Return [X, Y] of the center of cell containing provided text 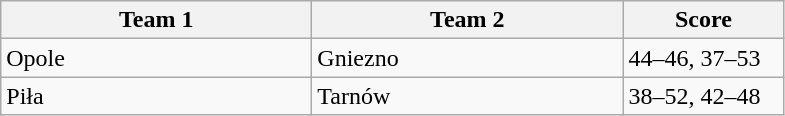
Tarnów [468, 96]
Opole [156, 58]
Team 1 [156, 20]
38–52, 42–48 [704, 96]
Gniezno [468, 58]
Score [704, 20]
Team 2 [468, 20]
Piła [156, 96]
44–46, 37–53 [704, 58]
